Scan for the cell matching the given text and deliver its [X, Y] coordinate at center. 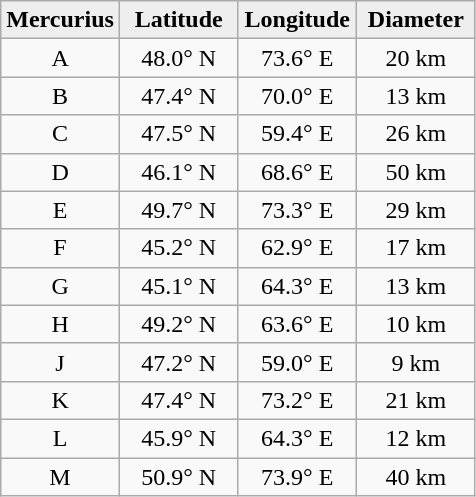
K [60, 400]
21 km [416, 400]
M [60, 477]
49.7° N [178, 210]
C [60, 134]
45.2° N [178, 248]
20 km [416, 58]
68.6° E [298, 172]
45.9° N [178, 438]
G [60, 286]
49.2° N [178, 324]
73.2° E [298, 400]
29 km [416, 210]
D [60, 172]
Longitude [298, 20]
62.9° E [298, 248]
73.6° E [298, 58]
46.1° N [178, 172]
70.0° E [298, 96]
J [60, 362]
47.5° N [178, 134]
A [60, 58]
Latitude [178, 20]
Diameter [416, 20]
40 km [416, 477]
17 km [416, 248]
45.1° N [178, 286]
9 km [416, 362]
12 km [416, 438]
B [60, 96]
50.9° N [178, 477]
63.6° E [298, 324]
26 km [416, 134]
L [60, 438]
73.3° E [298, 210]
H [60, 324]
59.0° E [298, 362]
F [60, 248]
48.0° N [178, 58]
50 km [416, 172]
10 km [416, 324]
73.9° E [298, 477]
59.4° E [298, 134]
Mercurius [60, 20]
E [60, 210]
47.2° N [178, 362]
